For the text-containing cell, return its midpoint in [X, Y] coordinate format. 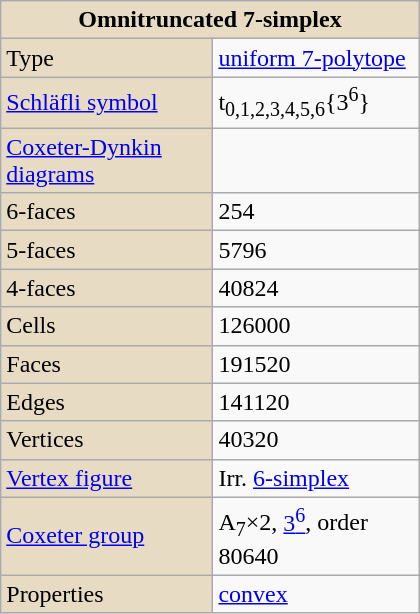
126000 [316, 326]
254 [316, 212]
40320 [316, 440]
5796 [316, 250]
191520 [316, 364]
Edges [107, 402]
6-faces [107, 212]
141120 [316, 402]
A7×2, 36, order 80640 [316, 536]
Vertices [107, 440]
Cells [107, 326]
Omnitruncated 7-simplex [210, 20]
Faces [107, 364]
Properties [107, 594]
Coxeter group [107, 536]
Type [107, 58]
5-faces [107, 250]
Coxeter-Dynkin diagrams [107, 160]
Irr. 6-simplex [316, 478]
convex [316, 594]
Schläfli symbol [107, 102]
40824 [316, 288]
uniform 7-polytope [316, 58]
4-faces [107, 288]
Vertex figure [107, 478]
t0,1,2,3,4,5,6{36} [316, 102]
